From the cell containing the given text, extract its center point as (x, y) coordinate. 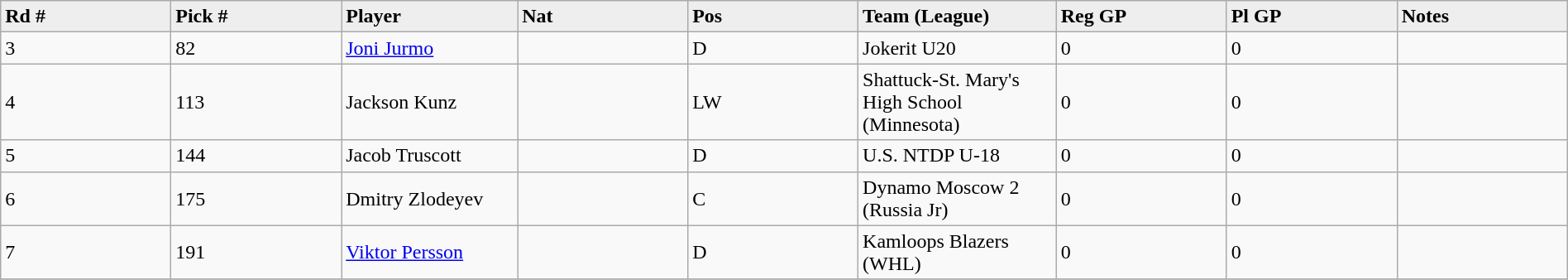
175 (256, 199)
Shattuck-St. Mary's High School (Minnesota) (958, 102)
3 (86, 48)
Joni Jurmo (430, 48)
144 (256, 156)
LW (773, 102)
Dynamo Moscow 2 (Russia Jr) (958, 199)
Pl GP (1312, 17)
Team (League) (958, 17)
Player (430, 17)
Notes (1482, 17)
7 (86, 252)
6 (86, 199)
C (773, 199)
5 (86, 156)
Jokerit U20 (958, 48)
4 (86, 102)
113 (256, 102)
82 (256, 48)
U.S. NTDP U-18 (958, 156)
Jackson Kunz (430, 102)
Jacob Truscott (430, 156)
Viktor Persson (430, 252)
Pick # (256, 17)
Dmitry Zlodeyev (430, 199)
Nat (603, 17)
191 (256, 252)
Kamloops Blazers (WHL) (958, 252)
Reg GP (1141, 17)
Rd # (86, 17)
Pos (773, 17)
